Output the (x, y) coordinate of the center of the cell containing the given text.  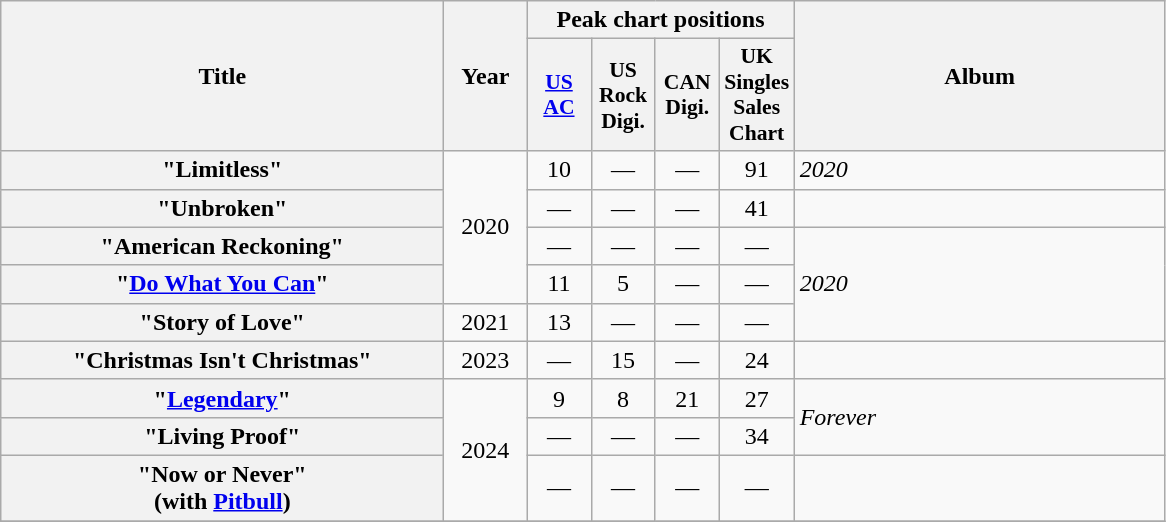
24 (756, 360)
"Limitless" (222, 170)
8 (623, 398)
"Unbroken" (222, 208)
15 (623, 360)
"Now or Never"(with Pitbull) (222, 488)
USAC (559, 95)
Title (222, 76)
2021 (486, 322)
9 (559, 398)
"American Reckoning" (222, 246)
10 (559, 170)
91 (756, 170)
2024 (486, 450)
"Living Proof" (222, 436)
US Rock Digi. (623, 95)
"Do What You Can" (222, 284)
"Legendary" (222, 398)
"Story of Love" (222, 322)
Year (486, 76)
34 (756, 436)
Album (980, 76)
27 (756, 398)
2023 (486, 360)
"Christmas Isn't Christmas" (222, 360)
11 (559, 284)
Forever (980, 417)
13 (559, 322)
Peak chart positions (660, 20)
UK Singles Sales Chart (756, 95)
41 (756, 208)
21 (687, 398)
5 (623, 284)
CAN Digi. (687, 95)
